Identify which cell holds the provided text, then report its (x, y) central coordinate. 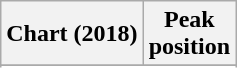
Peakposition (189, 34)
Chart (2018) (72, 34)
